Provide the [X, Y] coordinate of the cell's center where the given text is located.  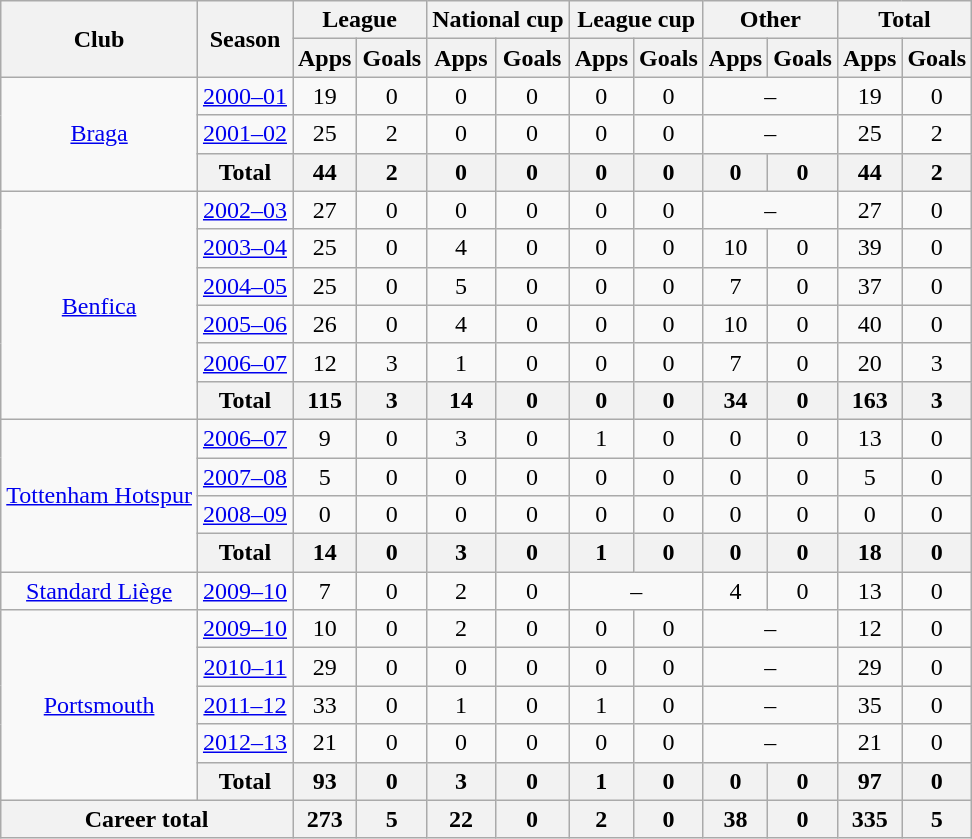
2010–11 [244, 667]
Club [100, 39]
34 [735, 400]
40 [869, 324]
37 [869, 286]
Other [770, 20]
35 [869, 705]
League cup [636, 20]
2002–03 [244, 210]
2003–04 [244, 248]
League [359, 20]
Standard Liège [100, 591]
115 [324, 400]
273 [324, 819]
Career total [147, 819]
33 [324, 705]
2008–09 [244, 515]
Benfica [100, 305]
9 [324, 438]
2007–08 [244, 477]
2011–12 [244, 705]
18 [869, 553]
2004–05 [244, 286]
335 [869, 819]
2005–06 [244, 324]
93 [324, 781]
Portsmouth [100, 705]
22 [461, 819]
38 [735, 819]
Tottenham Hotspur [100, 495]
2000–01 [244, 96]
97 [869, 781]
National cup [498, 20]
Season [244, 39]
26 [324, 324]
2001–02 [244, 134]
Braga [100, 134]
39 [869, 248]
163 [869, 400]
20 [869, 362]
2012–13 [244, 743]
